Detect which cell encompasses the target text, then output its (x, y) center coordinate. 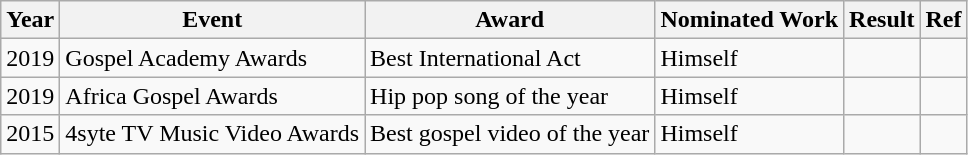
2015 (30, 134)
Nominated Work (750, 20)
Award (510, 20)
Best gospel video of the year (510, 134)
4syte TV Music Video Awards (212, 134)
Best International Act (510, 58)
Year (30, 20)
Result (882, 20)
Event (212, 20)
Hip pop song of the year (510, 96)
Gospel Academy Awards (212, 58)
Ref (944, 20)
Africa Gospel Awards (212, 96)
